Locate the cell with the specified text and output its (X, Y) center coordinate. 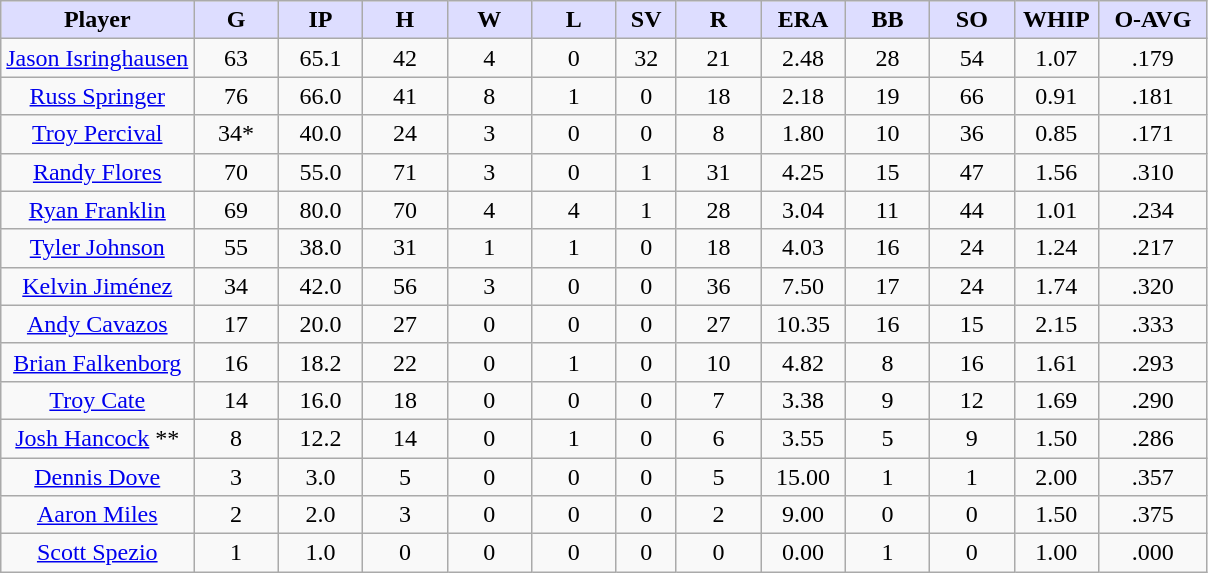
Kelvin Jiménez (98, 286)
.333 (1154, 324)
20.0 (320, 324)
34 (236, 286)
2.18 (803, 96)
69 (236, 210)
55 (236, 248)
Aaron Miles (98, 515)
21 (718, 58)
71 (405, 172)
.181 (1154, 96)
Troy Percival (98, 134)
16.0 (320, 400)
56 (405, 286)
22 (405, 362)
.310 (1154, 172)
Player (98, 20)
Josh Hancock ** (98, 438)
3.04 (803, 210)
1.0 (320, 553)
1.74 (1056, 286)
H (405, 20)
6 (718, 438)
1.00 (1056, 553)
42.0 (320, 286)
12.2 (320, 438)
.375 (1154, 515)
Troy Cate (98, 400)
42 (405, 58)
BB (887, 20)
65.1 (320, 58)
0.85 (1056, 134)
WHIP (1056, 20)
3.38 (803, 400)
2.15 (1056, 324)
.293 (1154, 362)
.171 (1154, 134)
W (489, 20)
7 (718, 400)
2.48 (803, 58)
55.0 (320, 172)
40.0 (320, 134)
1.07 (1056, 58)
R (718, 20)
19 (887, 96)
10.35 (803, 324)
34* (236, 134)
4.03 (803, 248)
.000 (1154, 553)
4.25 (803, 172)
3.0 (320, 477)
O-AVG (1154, 20)
IP (320, 20)
1.61 (1056, 362)
Tyler Johnson (98, 248)
3.55 (803, 438)
9.00 (803, 515)
0.91 (1056, 96)
41 (405, 96)
1.56 (1056, 172)
18.2 (320, 362)
Ryan Franklin (98, 210)
2.0 (320, 515)
80.0 (320, 210)
.217 (1154, 248)
.286 (1154, 438)
.234 (1154, 210)
Dennis Dove (98, 477)
1.69 (1056, 400)
7.50 (803, 286)
54 (972, 58)
66 (972, 96)
11 (887, 210)
ERA (803, 20)
.290 (1154, 400)
15.00 (803, 477)
0.00 (803, 553)
32 (646, 58)
4.82 (803, 362)
SV (646, 20)
L (574, 20)
Jason Isringhausen (98, 58)
47 (972, 172)
Russ Springer (98, 96)
Andy Cavazos (98, 324)
63 (236, 58)
Brian Falkenborg (98, 362)
2.00 (1056, 477)
76 (236, 96)
44 (972, 210)
G (236, 20)
Scott Spezio (98, 553)
1.24 (1056, 248)
Randy Flores (98, 172)
1.01 (1056, 210)
SO (972, 20)
12 (972, 400)
.357 (1154, 477)
.179 (1154, 58)
38.0 (320, 248)
66.0 (320, 96)
1.80 (803, 134)
.320 (1154, 286)
